From the cell containing the given text, extract its center point as [X, Y] coordinate. 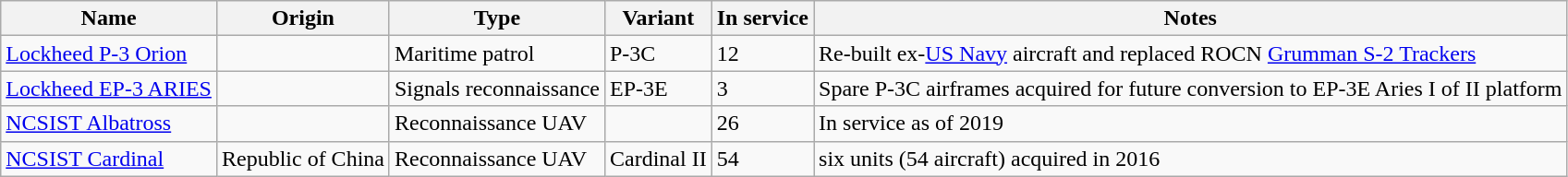
NCSIST Albatross [109, 124]
Lockheed P-3 Orion [109, 53]
Re-built ex-US Navy aircraft and replaced ROCN Grumman S-2 Trackers [1190, 53]
EP-3E [658, 88]
Cardinal II [658, 159]
In service [762, 18]
In service as of 2019 [1190, 124]
NCSIST Cardinal [109, 159]
Origin [303, 18]
26 [762, 124]
P-3C [658, 53]
Type [497, 18]
Name [109, 18]
Maritime patrol [497, 53]
Spare P-3C airframes acquired for future conversion to EP-3E Aries I of II platform [1190, 88]
12 [762, 53]
Variant [658, 18]
Signals reconnaissance [497, 88]
Lockheed EP-3 ARIES [109, 88]
54 [762, 159]
Republic of China [303, 159]
3 [762, 88]
Notes [1190, 18]
six units (54 aircraft) acquired in 2016 [1190, 159]
